For the text-containing cell, return its midpoint in [x, y] coordinate format. 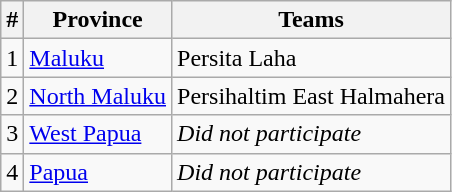
2 [12, 96]
Papua [98, 172]
Maluku [98, 58]
4 [12, 172]
Persihaltim East Halmahera [312, 96]
3 [12, 134]
Teams [312, 20]
North Maluku [98, 96]
Persita Laha [312, 58]
# [12, 20]
West Papua [98, 134]
1 [12, 58]
Province [98, 20]
